Identify which cell holds the provided text, then report its [X, Y] central coordinate. 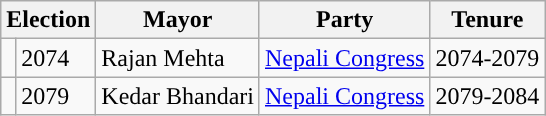
2074-2079 [488, 58]
Tenure [488, 20]
Party [344, 20]
Mayor [178, 20]
2079-2084 [488, 96]
Kedar Bhandari [178, 96]
Election [48, 20]
2074 [56, 58]
2079 [56, 96]
Rajan Mehta [178, 58]
